Return the (X, Y) coordinate for the center point of the cell that contains the specified text.  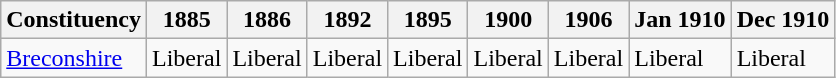
1886 (267, 20)
Jan 1910 (680, 20)
1895 (428, 20)
1906 (588, 20)
1892 (347, 20)
Breconshire (74, 58)
Constituency (74, 20)
Dec 1910 (783, 20)
1885 (186, 20)
1900 (508, 20)
